Output the [x, y] coordinate of the center of the cell containing the given text.  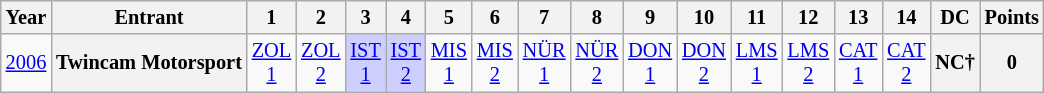
Entrant [149, 17]
IST1 [365, 63]
ZOL2 [320, 63]
CAT2 [906, 63]
2006 [26, 63]
LMS1 [757, 63]
3 [365, 17]
IST2 [406, 63]
Year [26, 17]
ZOL1 [272, 63]
14 [906, 17]
4 [406, 17]
NC† [954, 63]
MIS2 [495, 63]
0 [1012, 63]
5 [449, 17]
1 [272, 17]
13 [858, 17]
CAT1 [858, 63]
2 [320, 17]
12 [808, 17]
NÜR1 [544, 63]
NÜR2 [596, 63]
Points [1012, 17]
10 [704, 17]
DON1 [650, 63]
7 [544, 17]
8 [596, 17]
Twincam Motorsport [149, 63]
LMS2 [808, 63]
DC [954, 17]
9 [650, 17]
MIS1 [449, 63]
6 [495, 17]
DON2 [704, 63]
11 [757, 17]
